Locate the cell with the specified text and output its (X, Y) center coordinate. 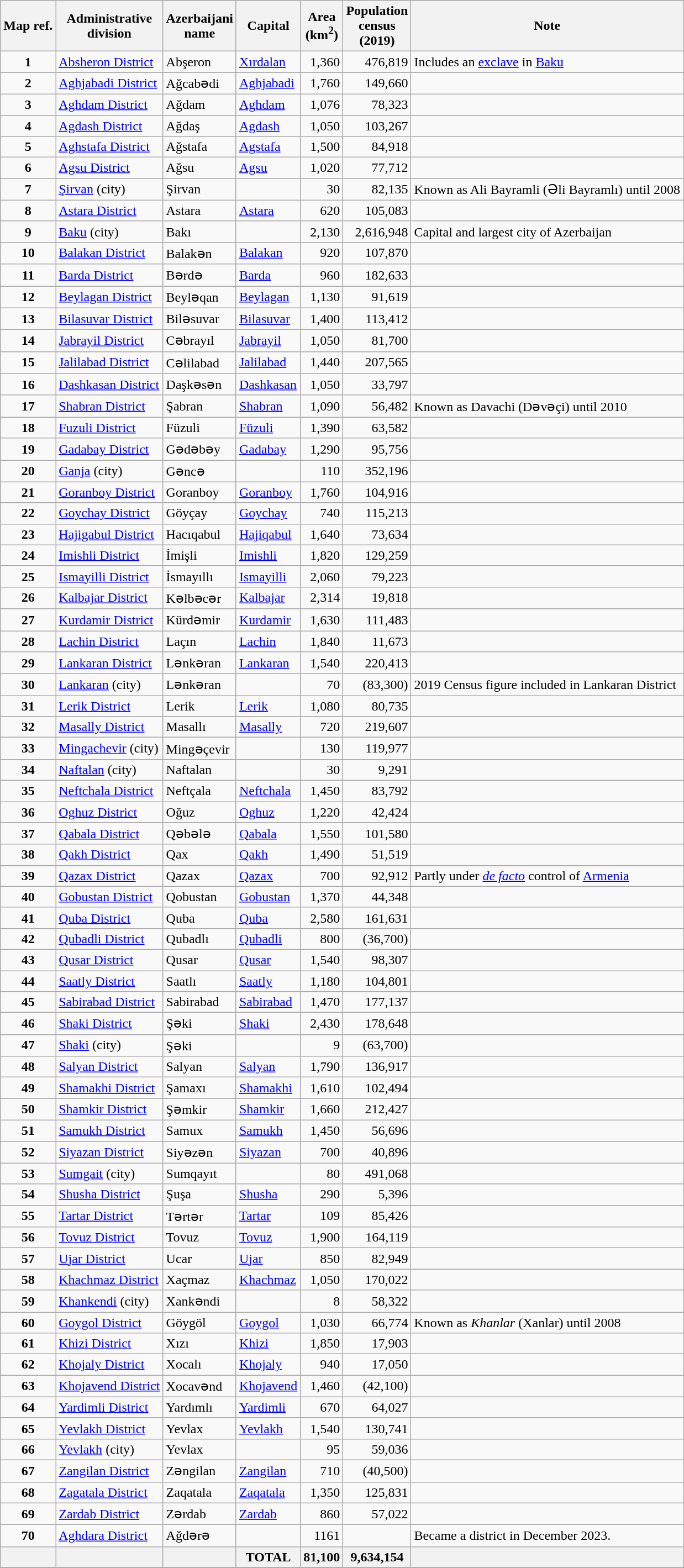
Samux (199, 1130)
Khojavend (268, 1386)
Xırdalan (268, 62)
Zardab (268, 1514)
Khojavend District (109, 1386)
Jabrayil (268, 341)
Qubadlı (199, 939)
Partly under de facto control of Armenia (547, 876)
1,076 (322, 104)
Shusha District (109, 1195)
Khachmaz District (109, 1280)
Imishli (268, 555)
(36,700) (377, 939)
Qazax District (109, 876)
Agsu (268, 168)
Mingachevir (city) (109, 749)
125,831 (377, 1492)
52 (28, 1153)
Khojaly District (109, 1365)
98,307 (377, 960)
İsmayıllı (199, 576)
40 (28, 897)
57 (28, 1259)
Qabala District (109, 834)
42,424 (377, 812)
Lankaran (268, 663)
Siyəzən (199, 1153)
Includes an exclave in Baku (547, 62)
Agstafa (268, 147)
Neftchala District (109, 791)
1,850 (322, 1344)
130 (322, 749)
79,223 (377, 576)
Khizi (268, 1344)
Goygol District (109, 1322)
220,413 (377, 663)
81,100 (322, 1557)
Lerik District (109, 706)
Goychay District (109, 513)
1,630 (322, 620)
Saatlı (199, 981)
212,427 (377, 1109)
720 (322, 727)
Daşkəsən (199, 385)
Hajigabul District (109, 534)
Gadabay (268, 449)
1,550 (322, 834)
178,648 (377, 1024)
17,050 (377, 1365)
Map ref. (28, 26)
Zərdab (199, 1514)
29 (28, 663)
33 (28, 749)
Qusar District (109, 960)
81,700 (377, 341)
Goygol (268, 1322)
92,912 (377, 876)
1,080 (322, 706)
Jalilabad (268, 362)
İmişli (199, 555)
65 (28, 1428)
1161 (322, 1536)
Bilasuvar (268, 319)
119,977 (377, 749)
740 (322, 513)
111,483 (377, 620)
Qabala (268, 834)
11,673 (377, 641)
860 (322, 1514)
82,949 (377, 1259)
Oghuz (268, 812)
Shabran (268, 406)
20 (28, 471)
39 (28, 876)
Imishli District (109, 555)
17,903 (377, 1344)
59,036 (377, 1449)
182,633 (377, 275)
Siyazan District (109, 1153)
23 (28, 534)
Jalilabad District (109, 362)
Naftalan (199, 770)
Absheron District (109, 62)
42 (28, 939)
Astara District (109, 211)
1,820 (322, 555)
Tərtər (199, 1216)
Barda (268, 275)
68 (28, 1492)
44,348 (377, 897)
Oghuz District (109, 812)
40,896 (377, 1153)
47 (28, 1045)
Samukh District (109, 1130)
Lachin District (109, 641)
Khachmaz (268, 1280)
Beyləqan (199, 297)
Xocavənd (199, 1386)
Ağstafa (199, 147)
Bakı (199, 231)
2 (28, 83)
21 (28, 492)
Agdash (268, 125)
Tovuz District (109, 1238)
Zangilan (268, 1471)
1,390 (322, 428)
17 (28, 406)
Yevlakh District (109, 1428)
77,712 (377, 168)
Masallı (199, 727)
Zangilan District (109, 1471)
Kəlbəcər (199, 598)
1,220 (322, 812)
14 (28, 341)
Xankəndi (199, 1301)
170,022 (377, 1280)
48 (28, 1067)
710 (322, 1471)
Kalbajar District (109, 598)
58 (28, 1280)
Shaki (268, 1024)
800 (322, 939)
5 (28, 147)
1,020 (322, 168)
2,580 (322, 918)
161,631 (377, 918)
Masally District (109, 727)
Ağdərə (199, 1536)
10 (28, 253)
Yevlakh (268, 1428)
104,916 (377, 492)
Ucar (199, 1259)
920 (322, 253)
Qubadli District (109, 939)
Shamkir (268, 1109)
56,482 (377, 406)
19 (28, 449)
Qobustan (199, 897)
Aghdam District (109, 104)
177,137 (377, 1002)
Hajiqabul (268, 534)
Aghdara District (109, 1536)
38 (28, 855)
Sumgait (city) (109, 1174)
27 (28, 620)
Lankaran (city) (109, 685)
Cəlilabad (199, 362)
850 (322, 1259)
19,818 (377, 598)
Hacıqabul (199, 534)
80 (322, 1174)
1,500 (322, 147)
Barda District (109, 275)
476,819 (377, 62)
Kurdamir District (109, 620)
1,350 (322, 1492)
Shamkir District (109, 1109)
61 (28, 1344)
620 (322, 211)
Göyçay (199, 513)
16 (28, 385)
Agsu District (109, 168)
Bərdə (199, 275)
(63,700) (377, 1045)
11 (28, 275)
Kürdəmir (199, 620)
56,696 (377, 1130)
82,135 (377, 190)
84,918 (377, 147)
Qubadli (268, 939)
7 (28, 190)
Shamakhi (268, 1088)
1,490 (322, 855)
51 (28, 1130)
149,660 (377, 83)
95,756 (377, 449)
58,322 (377, 1301)
(83,300) (377, 685)
15 (28, 362)
Neftçala (199, 791)
Şuşa (199, 1195)
6 (28, 168)
51,519 (377, 855)
Baku (city) (109, 231)
Capital (268, 26)
Beylagan District (109, 297)
24 (28, 555)
Quba District (109, 918)
164,119 (377, 1238)
1,130 (322, 297)
Biləsuvar (199, 319)
Qax (199, 855)
53 (28, 1174)
73,634 (377, 534)
12 (28, 297)
Ujar (268, 1259)
59 (28, 1301)
105,083 (377, 211)
Qakh District (109, 855)
103,267 (377, 125)
Shaki (city) (109, 1045)
Siyazan (268, 1153)
Neftchala (268, 791)
Administrativedivision (109, 26)
34 (28, 770)
Goranboy District (109, 492)
54 (28, 1195)
5,396 (377, 1195)
Capital and largest city of Azerbaijan (547, 231)
290 (322, 1195)
22 (28, 513)
1,360 (322, 62)
Khojaly (268, 1365)
26 (28, 598)
Şəmkir (199, 1109)
9,291 (377, 770)
1,470 (322, 1002)
Aghjabadi District (109, 83)
940 (322, 1365)
491,068 (377, 1174)
1,370 (322, 897)
63 (28, 1386)
Ağcabədi (199, 83)
Azerbaijaniname (199, 26)
4 (28, 125)
Yardimli District (109, 1407)
25 (28, 576)
60 (28, 1322)
Sabirabad District (109, 1002)
1,900 (322, 1238)
Aghstafa District (109, 147)
Xızı (199, 1344)
Gadabay District (109, 449)
Dashkasan District (109, 385)
Oğuz (199, 812)
44 (28, 981)
Balakən (199, 253)
Gədəbəy (199, 449)
Khankendi (city) (109, 1301)
Ganja (city) (109, 471)
Balakan District (109, 253)
Xaçmaz (199, 1280)
Mingəçevir (199, 749)
2,060 (322, 576)
32 (28, 727)
Yardımlı (199, 1407)
Ağdam (199, 104)
Ağdaş (199, 125)
Khizi District (109, 1344)
37 (28, 834)
Aghdam (268, 104)
1 (28, 62)
Yardimli (268, 1407)
Shusha (268, 1195)
31 (28, 706)
18 (28, 428)
Qakh (268, 855)
101,580 (377, 834)
Saatly (268, 981)
Note (547, 26)
Bilasuvar District (109, 319)
3 (28, 104)
Zagatala District (109, 1492)
Fuzuli District (109, 428)
Agdash District (109, 125)
Xocalı (199, 1365)
43 (28, 960)
Kalbajar (268, 598)
Ağsu (199, 168)
Aghjabadi (268, 83)
45 (28, 1002)
9,634,154 (377, 1557)
Şirvan (city) (109, 190)
1,090 (322, 406)
64 (28, 1407)
1,790 (322, 1067)
1,030 (322, 1322)
1,660 (322, 1109)
1,640 (322, 534)
Known as Davachi (Dəvəçi) until 2010 (547, 406)
36 (28, 812)
102,494 (377, 1088)
Şirvan (199, 190)
207,565 (377, 362)
46 (28, 1024)
Göygöl (199, 1322)
352,196 (377, 471)
83,792 (377, 791)
Laçın (199, 641)
129,259 (377, 555)
Masally (268, 727)
960 (322, 275)
Gəncə (199, 471)
55 (28, 1216)
Shaki District (109, 1024)
33,797 (377, 385)
Samukh (268, 1130)
104,801 (377, 981)
Known as Khanlar (Xanlar) until 2008 (547, 1322)
1,840 (322, 641)
1,400 (322, 319)
Ismayilli District (109, 576)
78,323 (377, 104)
41 (28, 918)
Sumqayıt (199, 1174)
Salyan District (109, 1067)
Lankaran District (109, 663)
Yevlakh (city) (109, 1449)
Kurdamir (268, 620)
Zardab District (109, 1514)
57,022 (377, 1514)
35 (28, 791)
1,180 (322, 981)
Goychay (268, 513)
Shabran District (109, 406)
Tartar District (109, 1216)
Known as Ali Bayramli (Əli Bayramlı) until 2008 (547, 190)
(42,100) (377, 1386)
1,290 (322, 449)
Şamaxı (199, 1088)
Şabran (199, 406)
63,582 (377, 428)
1,440 (322, 362)
Jabrayil District (109, 341)
Cəbrayıl (199, 341)
2,616,948 (377, 231)
Became a district in December 2023. (547, 1536)
Area(km2) (322, 26)
13 (28, 319)
Saatly District (109, 981)
95 (322, 1449)
Beylagan (268, 297)
219,607 (377, 727)
2,314 (322, 598)
Ujar District (109, 1259)
50 (28, 1109)
2,430 (322, 1024)
69 (28, 1514)
Ismayilli (268, 576)
136,917 (377, 1067)
80,735 (377, 706)
66,774 (377, 1322)
Tartar (268, 1216)
2019 Census figure included in Lankaran District (547, 685)
Populationcensus(2019) (377, 26)
Dashkasan (268, 385)
113,412 (377, 319)
Naftalan (city) (109, 770)
110 (322, 471)
Lachin (268, 641)
91,619 (377, 297)
115,213 (377, 513)
1,610 (322, 1088)
Balakan (268, 253)
1,460 (322, 1386)
130,741 (377, 1428)
TOTAL (268, 1557)
Gobustan (268, 897)
Abşeron (199, 62)
67 (28, 1471)
28 (28, 641)
49 (28, 1088)
Shamakhi District (109, 1088)
Zəngilan (199, 1471)
107,870 (377, 253)
(40,500) (377, 1471)
Qəbələ (199, 834)
2,130 (322, 231)
62 (28, 1365)
109 (322, 1216)
64,027 (377, 1407)
56 (28, 1238)
66 (28, 1449)
85,426 (377, 1216)
670 (322, 1407)
Gobustan District (109, 897)
